Pinpoint the cell where the given text exists, returning its [X, Y] midpoint coordinate. 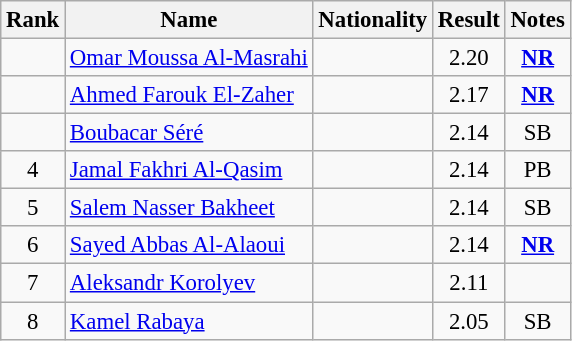
2.05 [470, 321]
8 [33, 321]
Nationality [372, 20]
2.11 [470, 283]
5 [33, 208]
Omar Moussa Al-Masrahi [190, 58]
2.20 [470, 58]
4 [33, 170]
6 [33, 245]
Aleksandr Korolyev [190, 283]
2.17 [470, 95]
7 [33, 283]
Kamel Rabaya [190, 321]
Jamal Fakhri Al-Qasim [190, 170]
Rank [33, 20]
Result [470, 20]
PB [538, 170]
Notes [538, 20]
Boubacar Séré [190, 133]
Sayed Abbas Al-Alaoui [190, 245]
Ahmed Farouk El-Zaher [190, 95]
Name [190, 20]
Salem Nasser Bakheet [190, 208]
